Provide the [x, y] coordinate of the cell's center where the given text is located.  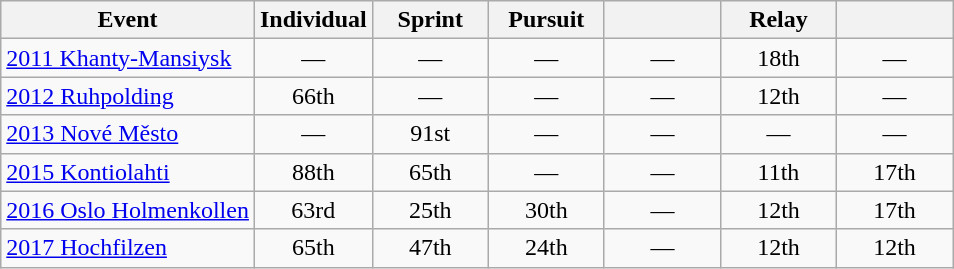
2015 Kontiolahti [128, 172]
18th [778, 58]
91st [430, 134]
2012 Ruhpolding [128, 96]
2013 Nové Město [128, 134]
Individual [313, 20]
2016 Oslo Holmenkollen [128, 210]
88th [313, 172]
63rd [313, 210]
2011 Khanty-Mansiysk [128, 58]
Event [128, 20]
Sprint [430, 20]
11th [778, 172]
47th [430, 248]
Relay [778, 20]
30th [546, 210]
24th [546, 248]
66th [313, 96]
2017 Hochfilzen [128, 248]
25th [430, 210]
Pursuit [546, 20]
